Scan for the cell matching the given text and deliver its [x, y] coordinate at center. 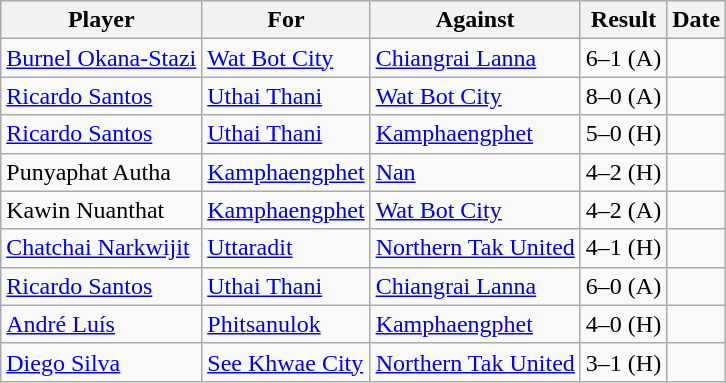
8–0 (A) [623, 96]
For [286, 20]
6–1 (A) [623, 58]
Date [696, 20]
André Luís [102, 324]
Diego Silva [102, 362]
Nan [475, 172]
6–0 (A) [623, 286]
Chatchai Narkwijit [102, 248]
4–0 (H) [623, 324]
Burnel Okana-Stazi [102, 58]
Phitsanulok [286, 324]
Uttaradit [286, 248]
See Khwae City [286, 362]
Player [102, 20]
4–2 (H) [623, 172]
5–0 (H) [623, 134]
3–1 (H) [623, 362]
Against [475, 20]
4–2 (A) [623, 210]
Result [623, 20]
Punyaphat Autha [102, 172]
4–1 (H) [623, 248]
Kawin Nuanthat [102, 210]
